Return [X, Y] of the center of cell containing provided text 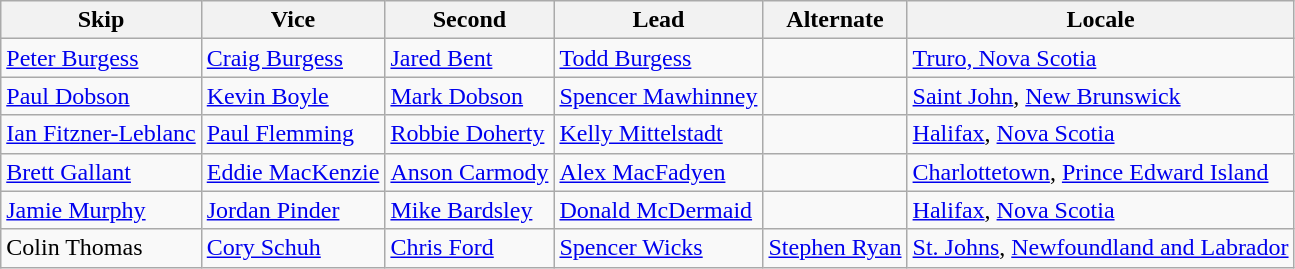
Alex MacFadyen [658, 172]
Charlottetown, Prince Edward Island [1100, 172]
Donald McDermaid [658, 210]
St. Johns, Newfoundland and Labrador [1100, 248]
Anson Carmody [470, 172]
Paul Flemming [293, 134]
Vice [293, 20]
Peter Burgess [101, 58]
Locale [1100, 20]
Craig Burgess [293, 58]
Robbie Doherty [470, 134]
Spencer Wicks [658, 248]
Mike Bardsley [470, 210]
Paul Dobson [101, 96]
Colin Thomas [101, 248]
Lead [658, 20]
Truro, Nova Scotia [1100, 58]
Spencer Mawhinney [658, 96]
Chris Ford [470, 248]
Kevin Boyle [293, 96]
Kelly Mittelstadt [658, 134]
Skip [101, 20]
Jordan Pinder [293, 210]
Brett Gallant [101, 172]
Cory Schuh [293, 248]
Stephen Ryan [835, 248]
Todd Burgess [658, 58]
Saint John, New Brunswick [1100, 96]
Ian Fitzner-Leblanc [101, 134]
Eddie MacKenzie [293, 172]
Second [470, 20]
Jamie Murphy [101, 210]
Mark Dobson [470, 96]
Alternate [835, 20]
Jared Bent [470, 58]
